From the cell containing the given text, extract its center point as [X, Y] coordinate. 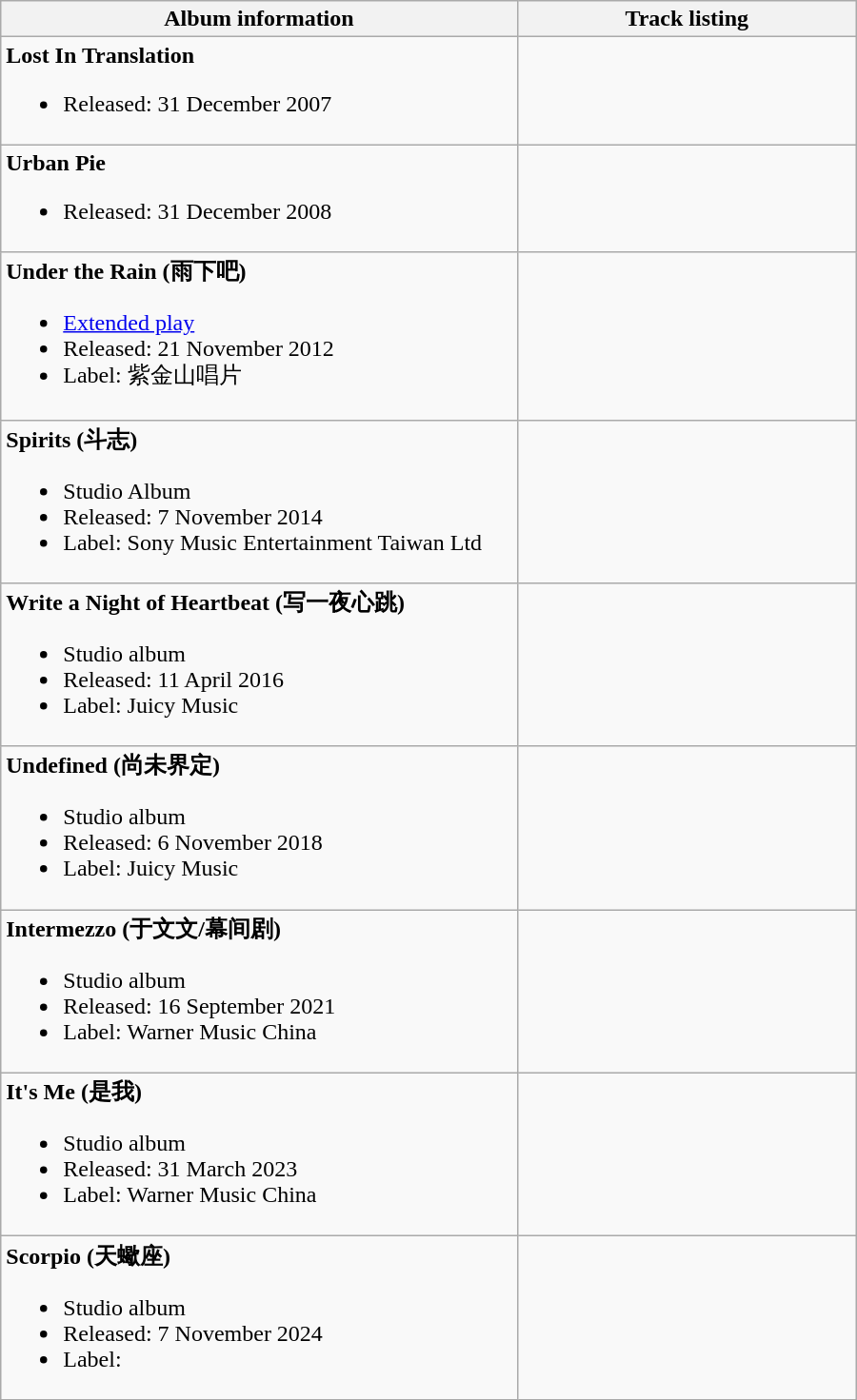
Spirits (斗志) Studio AlbumReleased: 7 November 2014Label: Sony Music Entertainment Taiwan Ltd [259, 502]
Intermezzo (于文文/幕间剧)Studio albumReleased: 16 September 2021Label: Warner Music China [259, 992]
Track listing [687, 19]
It's Me (是我)Studio albumReleased: 31 March 2023Label: Warner Music China [259, 1154]
Album information [259, 19]
Undefined (尚未界定) Studio albumReleased: 6 November 2018Label: Juicy Music [259, 828]
Write a Night of Heartbeat (写一夜心跳) Studio albumReleased: 11 April 2016Label: Juicy Music [259, 665]
Lost In TranslationReleased: 31 December 2007 [259, 91]
Scorpio (天蠍座)Studio albumReleased: 7 November 2024Label: [259, 1318]
Urban PieReleased: 31 December 2008 [259, 198]
Under the Rain (雨下吧)Extended playReleased: 21 November 2012Label: 紫金山唱片 [259, 336]
